Locate the cell with the specified text and output its [X, Y] center coordinate. 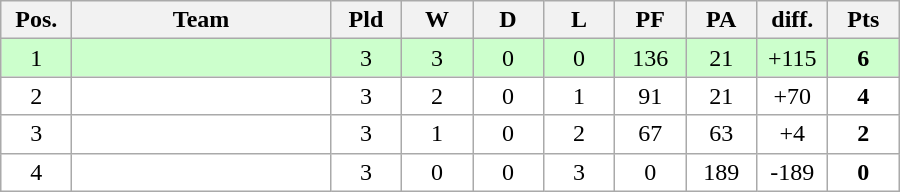
-189 [792, 172]
diff. [792, 20]
PA [722, 20]
67 [650, 134]
+115 [792, 58]
136 [650, 58]
Team [202, 20]
91 [650, 96]
Pos. [36, 20]
Pts [864, 20]
Pld [366, 20]
6 [864, 58]
63 [722, 134]
189 [722, 172]
+70 [792, 96]
W [436, 20]
PF [650, 20]
D [508, 20]
+4 [792, 134]
L [580, 20]
